Pinpoint the cell where the given text exists, returning its (x, y) midpoint coordinate. 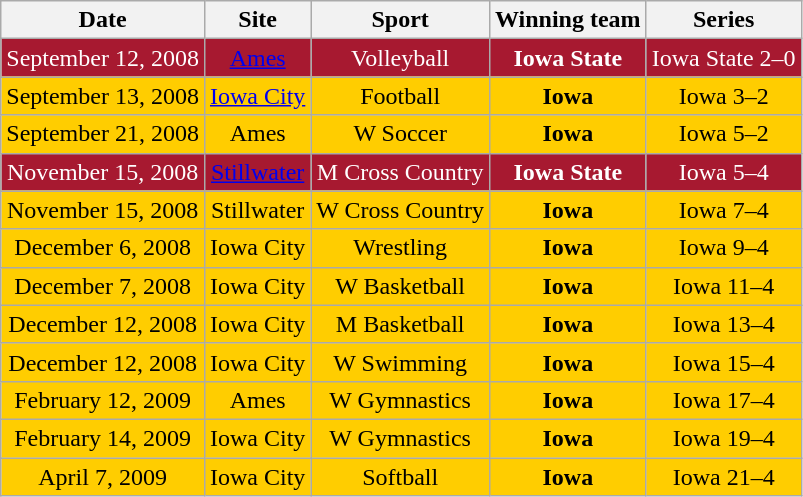
February 14, 2009 (103, 438)
Iowa 17–4 (724, 400)
February 12, 2009 (103, 400)
Series (724, 20)
W Basketball (400, 286)
M Cross Country (400, 172)
Iowa 7–4 (724, 210)
December 7, 2008 (103, 286)
Iowa 13–4 (724, 324)
September 12, 2008 (103, 58)
September 21, 2008 (103, 134)
December 6, 2008 (103, 248)
M Basketball (400, 324)
Iowa 5–4 (724, 172)
Iowa 15–4 (724, 362)
Sport (400, 20)
W Cross Country (400, 210)
September 13, 2008 (103, 96)
Iowa State 2–0 (724, 58)
Date (103, 20)
Football (400, 96)
Iowa 5–2 (724, 134)
Wrestling (400, 248)
Site (257, 20)
W Swimming (400, 362)
April 7, 2009 (103, 477)
Iowa 9–4 (724, 248)
W Soccer (400, 134)
Iowa 19–4 (724, 438)
Iowa 11–4 (724, 286)
Iowa 21–4 (724, 477)
Winning team (568, 20)
Softball (400, 477)
Volleyball (400, 58)
Iowa 3–2 (724, 96)
